Return the (x, y) coordinate for the center point of the cell that contains the specified text.  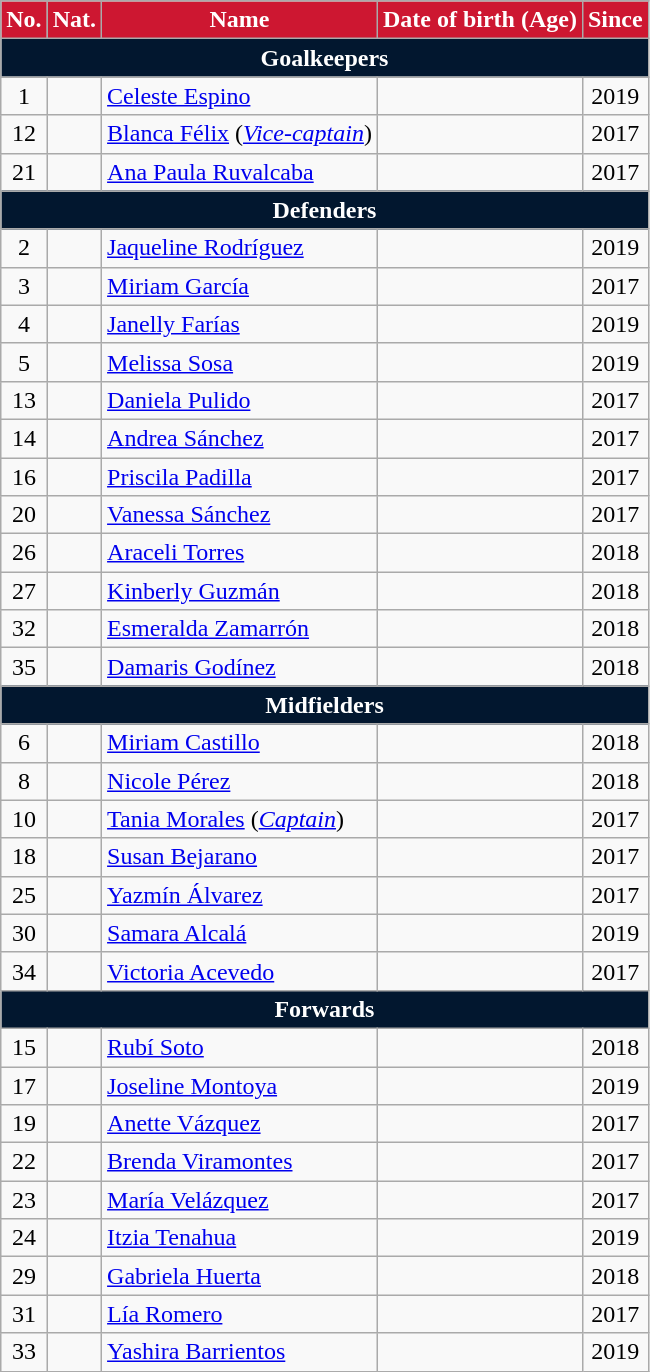
Samara Alcalá (240, 933)
Victoria Acevedo (240, 971)
Daniela Pulido (240, 400)
16 (24, 477)
6 (24, 743)
Lía Romero (240, 1314)
Tania Morales (Captain) (240, 819)
17 (24, 1085)
3 (24, 286)
Ana Paula Ruvalcaba (240, 172)
33 (24, 1352)
Since (615, 20)
Gabriela Huerta (240, 1276)
Date of birth (Age) (480, 20)
No. (24, 20)
31 (24, 1314)
Damaris Godínez (240, 667)
Miriam García (240, 286)
Anette Vázquez (240, 1124)
34 (24, 971)
35 (24, 667)
22 (24, 1162)
Itzia Tenahua (240, 1238)
Forwards (324, 1009)
Midfielders (324, 705)
Vanessa Sánchez (240, 515)
13 (24, 400)
15 (24, 1047)
Susan Bejarano (240, 857)
26 (24, 553)
21 (24, 172)
Blanca Félix (Vice-captain) (240, 134)
27 (24, 591)
Nicole Pérez (240, 781)
25 (24, 895)
5 (24, 362)
Rubí Soto (240, 1047)
Defenders (324, 210)
Name (240, 20)
Yazmín Álvarez (240, 895)
10 (24, 819)
18 (24, 857)
4 (24, 324)
19 (24, 1124)
30 (24, 933)
32 (24, 629)
María Velázquez (240, 1200)
2 (24, 248)
Miriam Castillo (240, 743)
20 (24, 515)
1 (24, 96)
29 (24, 1276)
24 (24, 1238)
Celeste Espino (240, 96)
Nat. (74, 20)
Brenda Viramontes (240, 1162)
Goalkeepers (324, 58)
Esmeralda Zamarrón (240, 629)
12 (24, 134)
Janelly Farías (240, 324)
Priscila Padilla (240, 477)
23 (24, 1200)
Kinberly Guzmán (240, 591)
Joseline Montoya (240, 1085)
Jaqueline Rodríguez (240, 248)
Araceli Torres (240, 553)
Yashira Barrientos (240, 1352)
8 (24, 781)
14 (24, 438)
Melissa Sosa (240, 362)
Andrea Sánchez (240, 438)
